Provide the (X, Y) coordinate of the cell's center where the given text is located.  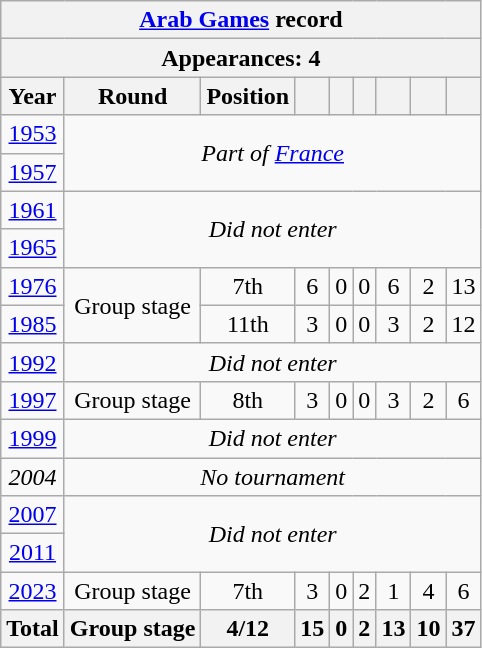
Position (248, 96)
1961 (33, 210)
1997 (33, 400)
1976 (33, 286)
Appearances: 4 (241, 58)
4 (428, 591)
2011 (33, 553)
1953 (33, 134)
10 (428, 629)
37 (464, 629)
Part of France (272, 153)
1992 (33, 362)
Round (132, 96)
15 (312, 629)
1 (394, 591)
1999 (33, 438)
12 (464, 324)
1965 (33, 248)
Arab Games record (241, 20)
8th (248, 400)
Year (33, 96)
4/12 (248, 629)
2007 (33, 515)
1985 (33, 324)
2023 (33, 591)
Total (33, 629)
2004 (33, 477)
11th (248, 324)
No tournament (272, 477)
1957 (33, 172)
